Detect which cell encompasses the target text, then output its [x, y] center coordinate. 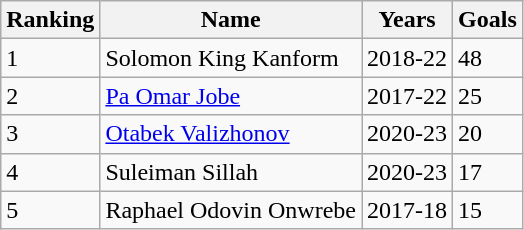
1 [50, 58]
Goals [488, 20]
15 [488, 210]
Otabek Valizhonov [231, 134]
Raphael Odovin Onwrebe [231, 210]
2017-22 [408, 96]
5 [50, 210]
4 [50, 172]
3 [50, 134]
48 [488, 58]
Suleiman Sillah [231, 172]
2018-22 [408, 58]
2017-18 [408, 210]
17 [488, 172]
2 [50, 96]
Solomon King Kanform [231, 58]
Ranking [50, 20]
Years [408, 20]
Name [231, 20]
25 [488, 96]
20 [488, 134]
Pa Omar Jobe [231, 96]
